Scan for the cell matching the given text and deliver its (x, y) coordinate at center. 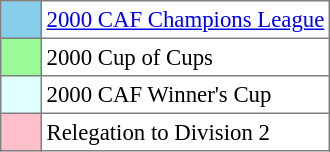
2000 Cup of Cups (185, 57)
2000 CAF Champions League (185, 20)
2000 CAF Winner's Cup (185, 95)
Relegation to Division 2 (185, 132)
